Determine the (X, Y) coordinate at the center of the cell enclosing the given text.  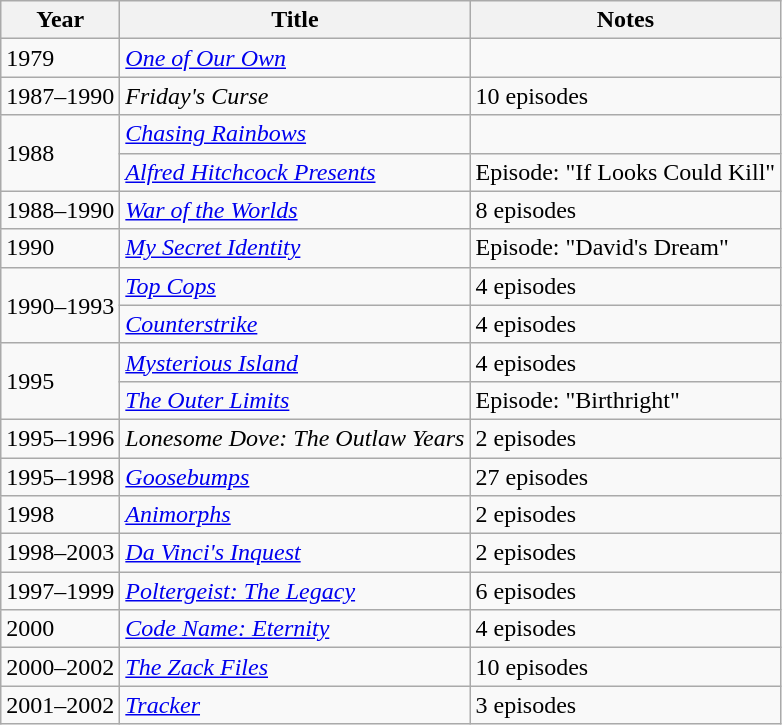
1995 (60, 381)
Episode: "David's Dream" (626, 248)
1990 (60, 248)
Year (60, 20)
Code Name: Eternity (295, 629)
1988–1990 (60, 210)
Title (295, 20)
1995–1996 (60, 438)
1979 (60, 58)
1988 (60, 153)
1990–1993 (60, 305)
Friday's Curse (295, 96)
1998–2003 (60, 553)
Top Cops (295, 286)
3 episodes (626, 705)
The Outer Limits (295, 400)
Da Vinci's Inquest (295, 553)
2001–2002 (60, 705)
Alfred Hitchcock Presents (295, 172)
Goosebumps (295, 477)
Episode: "If Looks Could Kill" (626, 172)
6 episodes (626, 591)
Mysterious Island (295, 362)
1998 (60, 515)
Tracker (295, 705)
27 episodes (626, 477)
Poltergeist: The Legacy (295, 591)
1997–1999 (60, 591)
Notes (626, 20)
War of the Worlds (295, 210)
Counterstrike (295, 324)
Animorphs (295, 515)
Chasing Rainbows (295, 134)
The Zack Files (295, 667)
Episode: "Birthright" (626, 400)
One of Our Own (295, 58)
Lonesome Dove: The Outlaw Years (295, 438)
1995–1998 (60, 477)
My Secret Identity (295, 248)
2000 (60, 629)
2000–2002 (60, 667)
8 episodes (626, 210)
1987–1990 (60, 96)
